Provide the [x, y] coordinate of the cell's center where the given text is located.  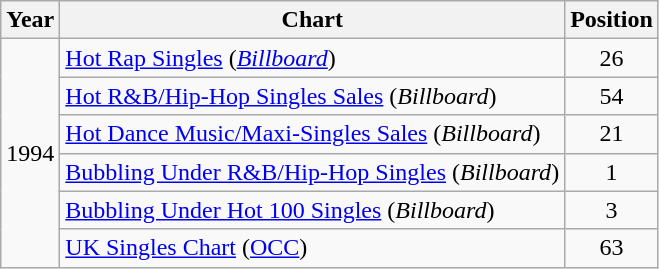
UK Singles Chart (OCC) [312, 248]
21 [612, 134]
63 [612, 248]
Hot R&B/Hip-Hop Singles Sales (Billboard) [312, 96]
Bubbling Under Hot 100 Singles (Billboard) [312, 210]
1 [612, 172]
Year [30, 20]
Hot Dance Music/Maxi-Singles Sales (Billboard) [312, 134]
1994 [30, 153]
Chart [312, 20]
54 [612, 96]
Position [612, 20]
26 [612, 58]
Bubbling Under R&B/Hip-Hop Singles (Billboard) [312, 172]
3 [612, 210]
Hot Rap Singles (Billboard) [312, 58]
